Detect which cell encompasses the target text, then output its [X, Y] center coordinate. 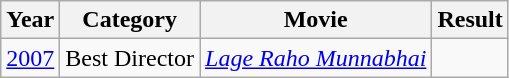
Lage Raho Munnabhai [316, 58]
Year [30, 20]
Category [130, 20]
Movie [316, 20]
Result [470, 20]
Best Director [130, 58]
2007 [30, 58]
